Pinpoint the cell where the given text exists, returning its (x, y) midpoint coordinate. 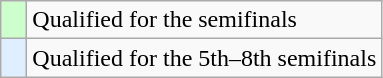
Qualified for the 5th–8th semifinals (204, 58)
Qualified for the semifinals (204, 20)
